Identify which cell holds the provided text, then report its (X, Y) central coordinate. 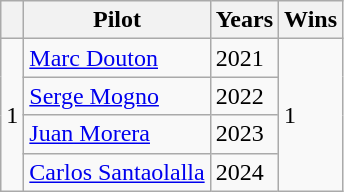
Pilot (117, 20)
2021 (244, 58)
Serge Mogno (117, 96)
2023 (244, 134)
Marc Douton (117, 58)
Juan Morera (117, 134)
Wins (311, 20)
Years (244, 20)
2022 (244, 96)
2024 (244, 172)
Carlos Santaolalla (117, 172)
